For the text-containing cell, return its midpoint in [x, y] coordinate format. 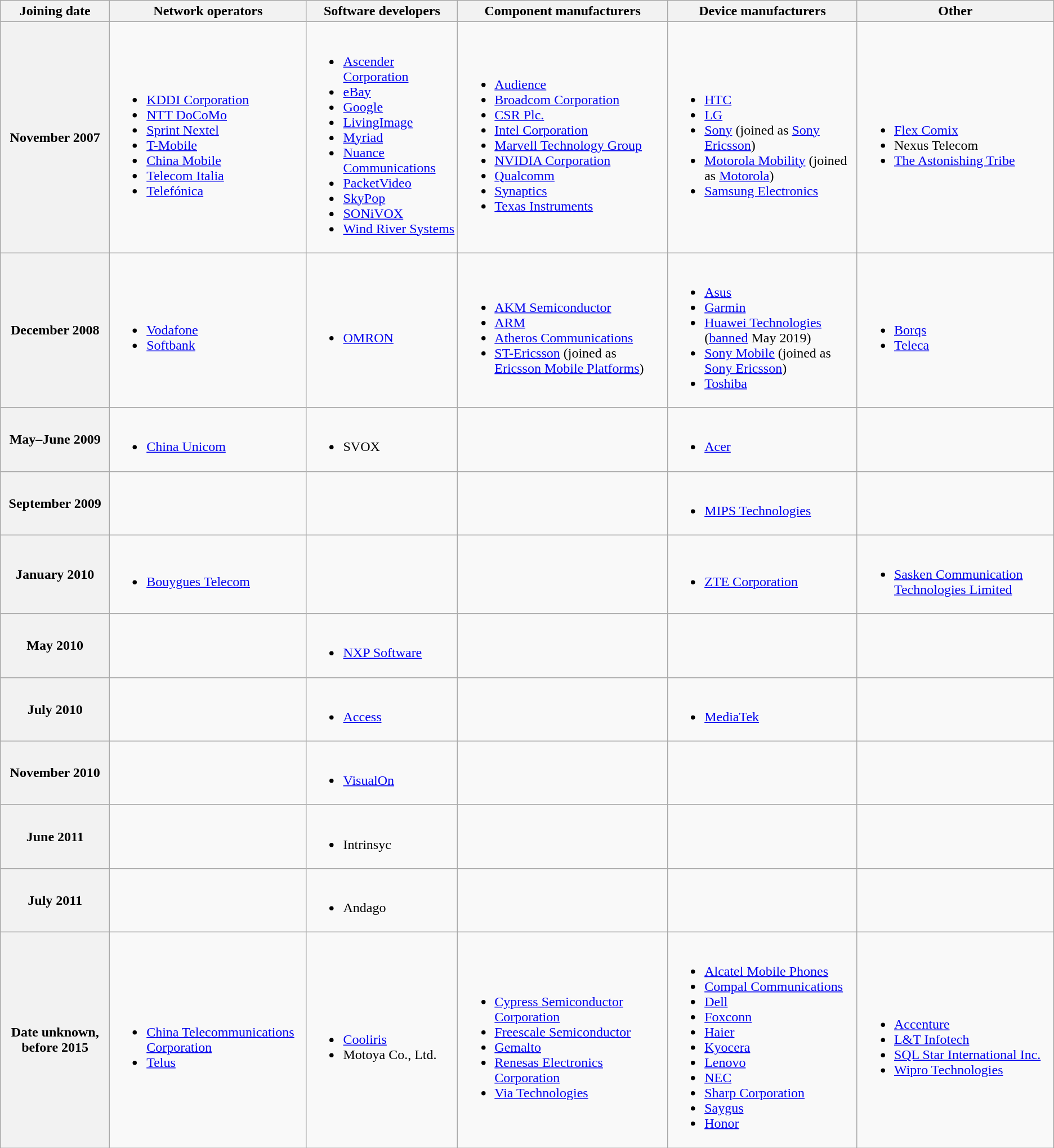
Andago [382, 900]
December 2008 [55, 330]
Ascender CorporationeBayGoogleLivingImageMyriadNuance CommunicationsPacketVideoSkyPopSONiVOXWind River Systems [382, 137]
Component manufacturers [563, 11]
Other [955, 11]
China Telecommunications CorporationTelus [208, 1039]
November 2010 [55, 772]
HTCLGSony (joined as Sony Ericsson)Motorola Mobility (joined as Motorola)Samsung Electronics [762, 137]
AudienceBroadcom CorporationCSR Plc.Intel CorporationMarvell Technology GroupNVIDIA CorporationQualcommSynapticsTexas Instruments [563, 137]
Sasken Communication Technologies Limited [955, 574]
ZTE Corporation [762, 574]
Joining date [55, 11]
Acer [762, 439]
KDDI CorporationNTT DoCoMoSprint NextelT-MobileChina MobileTelecom ItaliaTelefónica [208, 137]
Bouygues Telecom [208, 574]
AccentureL&T InfotechSQL Star International Inc.Wipro Technologies [955, 1039]
July 2010 [55, 709]
July 2011 [55, 900]
May 2010 [55, 645]
VodafoneSoftbank [208, 330]
China Unicom [208, 439]
Flex ComixNexus TelecomThe Astonishing Tribe [955, 137]
AKM SemiconductorARMAtheros CommunicationsST-Ericsson (joined as Ericsson Mobile Platforms) [563, 330]
CoolirisMotoya Co., Ltd. [382, 1039]
Date unknown, before 2015 [55, 1039]
November 2007 [55, 137]
January 2010 [55, 574]
SVOX [382, 439]
OMRON [382, 330]
Access [382, 709]
Cypress Semiconductor CorporationFreescale SemiconductorGemaltoRenesas Electronics CorporationVia Technologies [563, 1039]
Network operators [208, 11]
NXP Software [382, 645]
VisualOn [382, 772]
MIPS Technologies [762, 503]
AsusGarminHuawei Technologies (banned May 2019)Sony Mobile (joined as Sony Ericsson)Toshiba [762, 330]
Intrinsyc [382, 837]
BorqsTeleca [955, 330]
Device manufacturers [762, 11]
June 2011 [55, 837]
September 2009 [55, 503]
Software developers [382, 11]
Alcatel Mobile PhonesCompal CommunicationsDellFoxconnHaierKyoceraLenovoNECSharp CorporationSaygusHonor [762, 1039]
MediaTek [762, 709]
May–June 2009 [55, 439]
